Return the [X, Y] coordinate for the center point of the cell that contains the specified text.  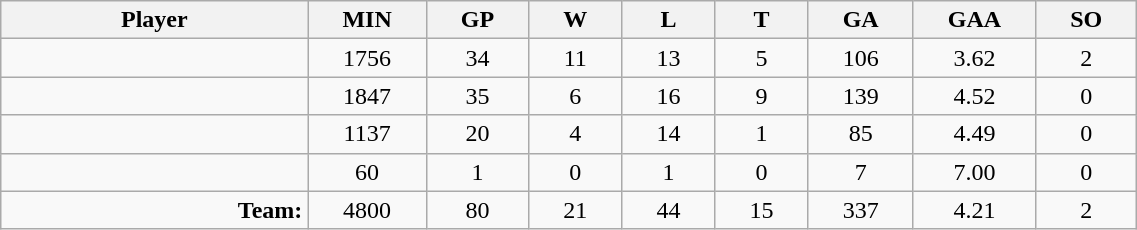
85 [860, 134]
4 [576, 134]
SO [1086, 20]
44 [668, 210]
MIN [367, 20]
T [762, 20]
1137 [367, 134]
GAA [974, 20]
L [668, 20]
13 [668, 58]
4.52 [974, 96]
5 [762, 58]
Player [154, 20]
6 [576, 96]
80 [477, 210]
139 [860, 96]
11 [576, 58]
4.49 [974, 134]
4.21 [974, 210]
1756 [367, 58]
21 [576, 210]
34 [477, 58]
7.00 [974, 172]
60 [367, 172]
1847 [367, 96]
GP [477, 20]
Team: [154, 210]
4800 [367, 210]
14 [668, 134]
35 [477, 96]
337 [860, 210]
106 [860, 58]
W [576, 20]
3.62 [974, 58]
15 [762, 210]
16 [668, 96]
20 [477, 134]
7 [860, 172]
9 [762, 96]
GA [860, 20]
